Return [X, Y] of the center of cell containing provided text 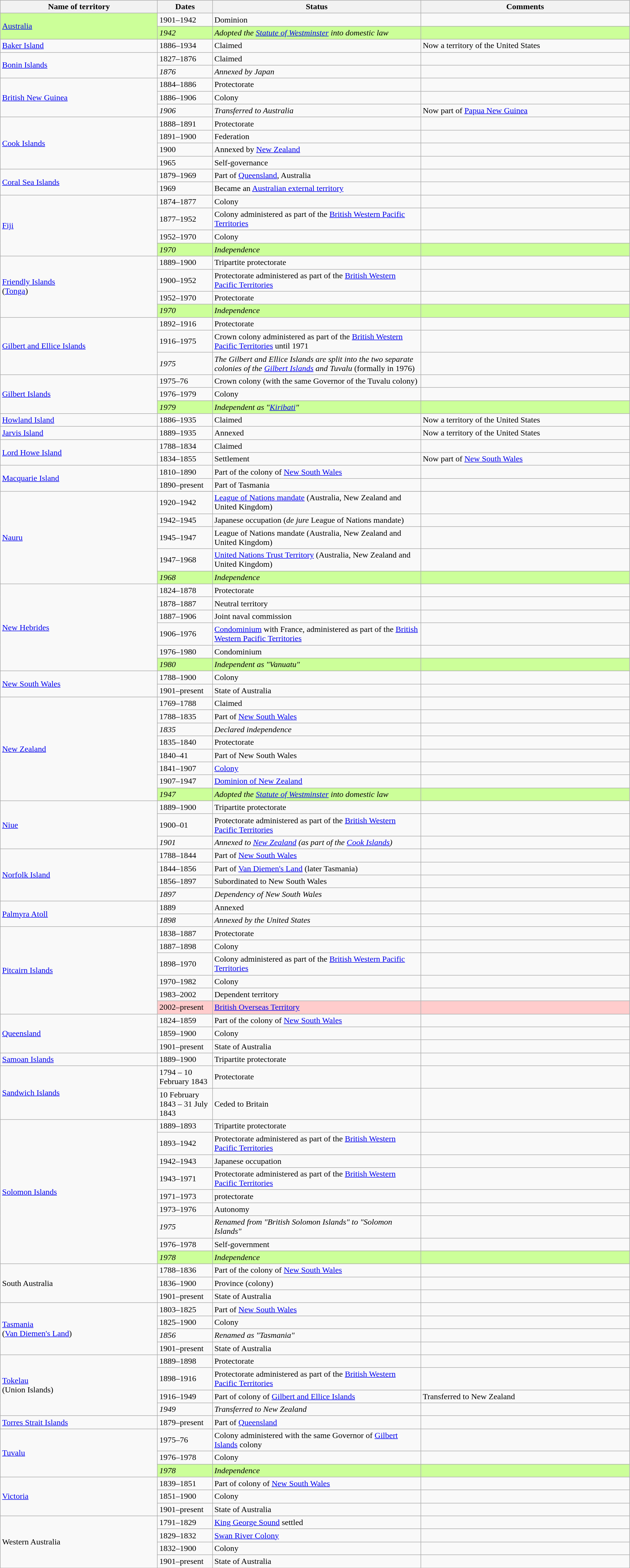
Settlement [317, 459]
Part of Tasmania [317, 485]
Part of Queensland, Australia [317, 176]
Bonin Islands [79, 65]
Province (colony) [317, 1283]
1834–1855 [185, 459]
Status [317, 7]
protectorate [317, 1196]
Condominium [317, 652]
1901–1942 [185, 20]
1942–1943 [185, 1161]
Baker Island [79, 46]
Fiji [79, 226]
Crown colony (with the same Governor of the Tuvalu colony) [317, 381]
Japanese occupation (de jure League of Nations mandate) [317, 520]
1879–1969 [185, 176]
Torres Strait Islands [79, 1422]
1898–1970 [185, 964]
Now part of New South Wales [525, 459]
1788–1835 [185, 716]
1825–1900 [185, 1322]
1874–1877 [185, 202]
Condominium with France, administered as part of the British Western Pacific Territories [317, 634]
Dates [185, 7]
1856–1897 [185, 882]
1942 [185, 33]
1859–1900 [185, 1033]
Victoria [79, 1496]
1832–1900 [185, 1548]
Subordinated to New South Wales [317, 882]
Western Australia [79, 1542]
1970–1982 [185, 981]
1900–01 [185, 825]
Joint naval commission [317, 616]
1976–1980 [185, 652]
1876 [185, 72]
New Zealand [79, 749]
1965 [185, 163]
1920–1942 [185, 503]
Palmyra Atoll [79, 914]
Self-government [317, 1244]
1916–1949 [185, 1396]
1900 [185, 149]
2002–present [185, 1007]
Federation [317, 136]
British Overseas Territory [317, 1007]
Annexed by the United States [317, 920]
1851–1900 [185, 1496]
Part of colony of Gilbert and Ellice Islands [317, 1396]
1947–1968 [185, 560]
Coral Sea Islands [79, 182]
The Gilbert and Ellice Islands are split into the two separate colonies of the Gilbert Islands and Tuvalu (formally in 1976) [317, 364]
1769–1788 [185, 704]
1907–1947 [185, 781]
Gilbert Islands [79, 394]
1898 [185, 920]
1973–1976 [185, 1209]
Annexed by New Zealand [317, 149]
1897 [185, 894]
1840–41 [185, 755]
10 February 1843 – 31 July 1843 [185, 1104]
1824–1859 [185, 1020]
Australia [79, 26]
Japanese occupation [317, 1161]
1788–1844 [185, 855]
Tasmania (Van Diemen's Land) [79, 1329]
1979 [185, 407]
Part of Queensland [317, 1422]
1980 [185, 665]
Swan River Colony [317, 1535]
1886–1934 [185, 46]
1878–1887 [185, 603]
Pitcairn Islands [79, 971]
1877–1952 [185, 219]
1893–1942 [185, 1144]
New Hebrides [79, 627]
Neutral territory [317, 603]
1791–1829 [185, 1522]
Lord Howe Island [79, 453]
Annexed by Japan [317, 72]
Dependent territory [317, 994]
1943–1971 [185, 1179]
Tokelau(Union Islands) [79, 1385]
Cook Islands [79, 143]
1976–1979 [185, 394]
Transferred to Australia [317, 110]
1906 [185, 110]
1890–present [185, 485]
1836–1900 [185, 1283]
Macquarie Island [79, 478]
Norfolk Island [79, 875]
1838–1887 [185, 933]
Sandwich Islands [79, 1093]
1829–1832 [185, 1535]
1971–1973 [185, 1196]
1839–1851 [185, 1483]
Part of colony of New South Wales [317, 1483]
1949 [185, 1409]
1810–1890 [185, 472]
Independent as "Kiribati" [317, 407]
Crown colony administered as part of the British Western Pacific Territories until 1971 [317, 341]
1968 [185, 577]
Gilbert and Ellice Islands [79, 346]
Solomon Islands [79, 1192]
1889–1893 [185, 1126]
1942–1945 [185, 520]
Now part of Papua New Guinea [525, 110]
Name of territory [79, 7]
Niue [79, 825]
1879–present [185, 1422]
1824–1878 [185, 590]
King George Sound settled [317, 1522]
1886–1935 [185, 420]
1841–1907 [185, 768]
Annexed to New Zealand (as part of the Cook Islands) [317, 842]
1889–1898 [185, 1361]
1906–1976 [185, 634]
Dependency of New South Wales [317, 894]
Independent as "Vanuatu" [317, 665]
1887–1898 [185, 946]
British New Guinea [79, 98]
1788–1900 [185, 678]
Dominion [317, 20]
1794 – 10 February 1843 [185, 1077]
1887–1906 [185, 616]
Comments [525, 7]
1803–1825 [185, 1309]
1892–1916 [185, 324]
1900–1952 [185, 280]
1844–1856 [185, 869]
1835 [185, 729]
Ceded to Britain [317, 1104]
1788–1836 [185, 1270]
Howland Island [79, 420]
1788–1834 [185, 446]
1983–2002 [185, 994]
New South Wales [79, 684]
Queensland [79, 1033]
Renamed from "British Solomon Islands" to "Solomon Islands" [317, 1227]
Part of Van Diemen's Land (later Tasmania) [317, 869]
1969 [185, 189]
1884–1886 [185, 85]
Renamed as "Tasmania" [317, 1335]
1945–1947 [185, 537]
1886–1906 [185, 98]
Autonomy [317, 1209]
1916–1975 [185, 341]
Self-governance [317, 163]
Colony administered with the same Governor of Gilbert Islands colony [317, 1440]
Samoan Islands [79, 1059]
Nauru [79, 537]
1889 [185, 907]
1889–1935 [185, 433]
1827–1876 [185, 59]
1898–1916 [185, 1379]
1891–1900 [185, 136]
Tuvalu [79, 1453]
1856 [185, 1335]
1901 [185, 842]
Jarvis Island [79, 433]
Dominion of New Zealand [317, 781]
1888–1891 [185, 123]
Friendly Islands(Tonga) [79, 286]
1947 [185, 794]
South Australia [79, 1283]
1835–1840 [185, 742]
Declared independence [317, 729]
Became an Australian external territory [317, 189]
United Nations Trust Territory (Australia, New Zealand and United Kingdom) [317, 560]
